Find where the given text appears and provide that cell's center as (x, y) coordinate. 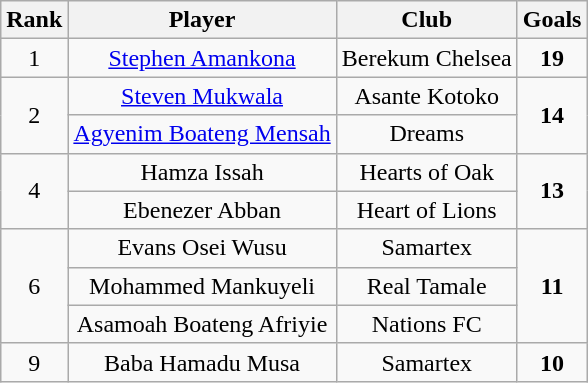
11 (552, 286)
13 (552, 191)
10 (552, 362)
Asamoah Boateng Afriyie (202, 324)
1 (34, 58)
4 (34, 191)
Heart of Lions (426, 210)
Nations FC (426, 324)
Asante Kotoko (426, 96)
Dreams (426, 134)
Agyenim Boateng Mensah (202, 134)
Player (202, 20)
Goals (552, 20)
9 (34, 362)
Baba Hamadu Musa (202, 362)
Club (426, 20)
Evans Osei Wusu (202, 248)
14 (552, 115)
Steven Mukwala (202, 96)
Hamza Issah (202, 172)
Berekum Chelsea (426, 58)
Hearts of Oak (426, 172)
Real Tamale (426, 286)
Ebenezer Abban (202, 210)
Rank (34, 20)
19 (552, 58)
6 (34, 286)
Mohammed Mankuyeli (202, 286)
Stephen Amankona (202, 58)
2 (34, 115)
